Identify which cell holds the provided text, then report its (X, Y) central coordinate. 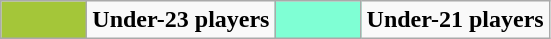
Under-21 players (455, 20)
Under-23 players (181, 20)
